Scan for the cell matching the given text and deliver its [x, y] coordinate at center. 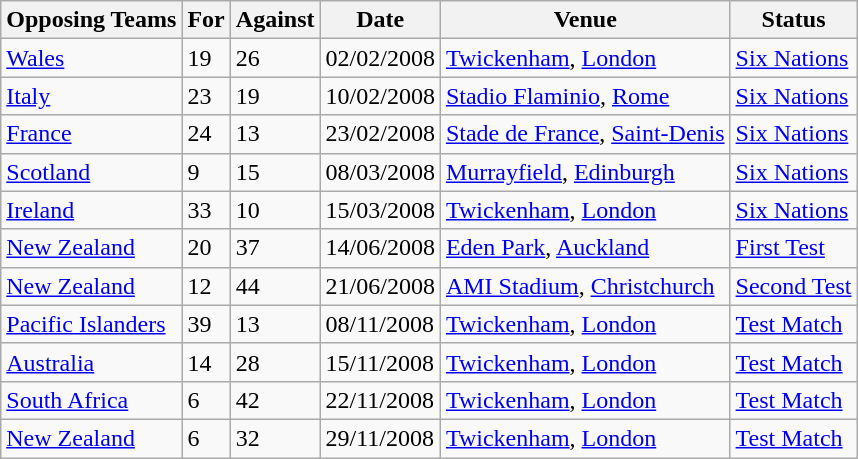
23 [206, 96]
10/02/2008 [380, 96]
Murrayfield, Edinburgh [585, 172]
Status [794, 20]
9 [206, 172]
Date [380, 20]
15/11/2008 [380, 362]
Opposing Teams [92, 20]
12 [206, 286]
10 [275, 210]
Ireland [92, 210]
21/06/2008 [380, 286]
Italy [92, 96]
Venue [585, 20]
Wales [92, 58]
For [206, 20]
14 [206, 362]
Second Test [794, 286]
Scotland [92, 172]
Stade de France, Saint-Denis [585, 134]
Eden Park, Auckland [585, 248]
Stadio Flaminio, Rome [585, 96]
AMI Stadium, Christchurch [585, 286]
44 [275, 286]
26 [275, 58]
20 [206, 248]
08/03/2008 [380, 172]
42 [275, 400]
First Test [794, 248]
23/02/2008 [380, 134]
08/11/2008 [380, 324]
France [92, 134]
29/11/2008 [380, 438]
32 [275, 438]
39 [206, 324]
15 [275, 172]
Pacific Islanders [92, 324]
22/11/2008 [380, 400]
Australia [92, 362]
37 [275, 248]
24 [206, 134]
Against [275, 20]
28 [275, 362]
14/06/2008 [380, 248]
15/03/2008 [380, 210]
33 [206, 210]
02/02/2008 [380, 58]
South Africa [92, 400]
